Detect which cell encompasses the target text, then output its (x, y) center coordinate. 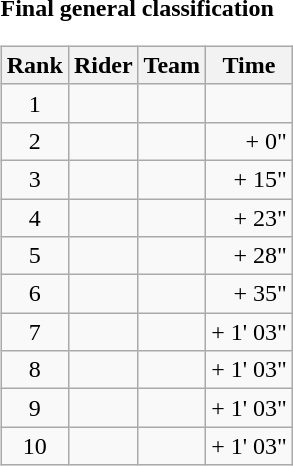
3 (34, 179)
8 (34, 370)
10 (34, 446)
Team (172, 65)
2 (34, 141)
+ 28" (250, 256)
7 (34, 332)
4 (34, 217)
Rider (103, 65)
+ 23" (250, 217)
Rank (34, 65)
+ 35" (250, 294)
1 (34, 103)
+ 0" (250, 141)
9 (34, 408)
5 (34, 256)
Time (250, 65)
+ 15" (250, 179)
6 (34, 294)
